From the cell containing the given text, extract its center point as (x, y) coordinate. 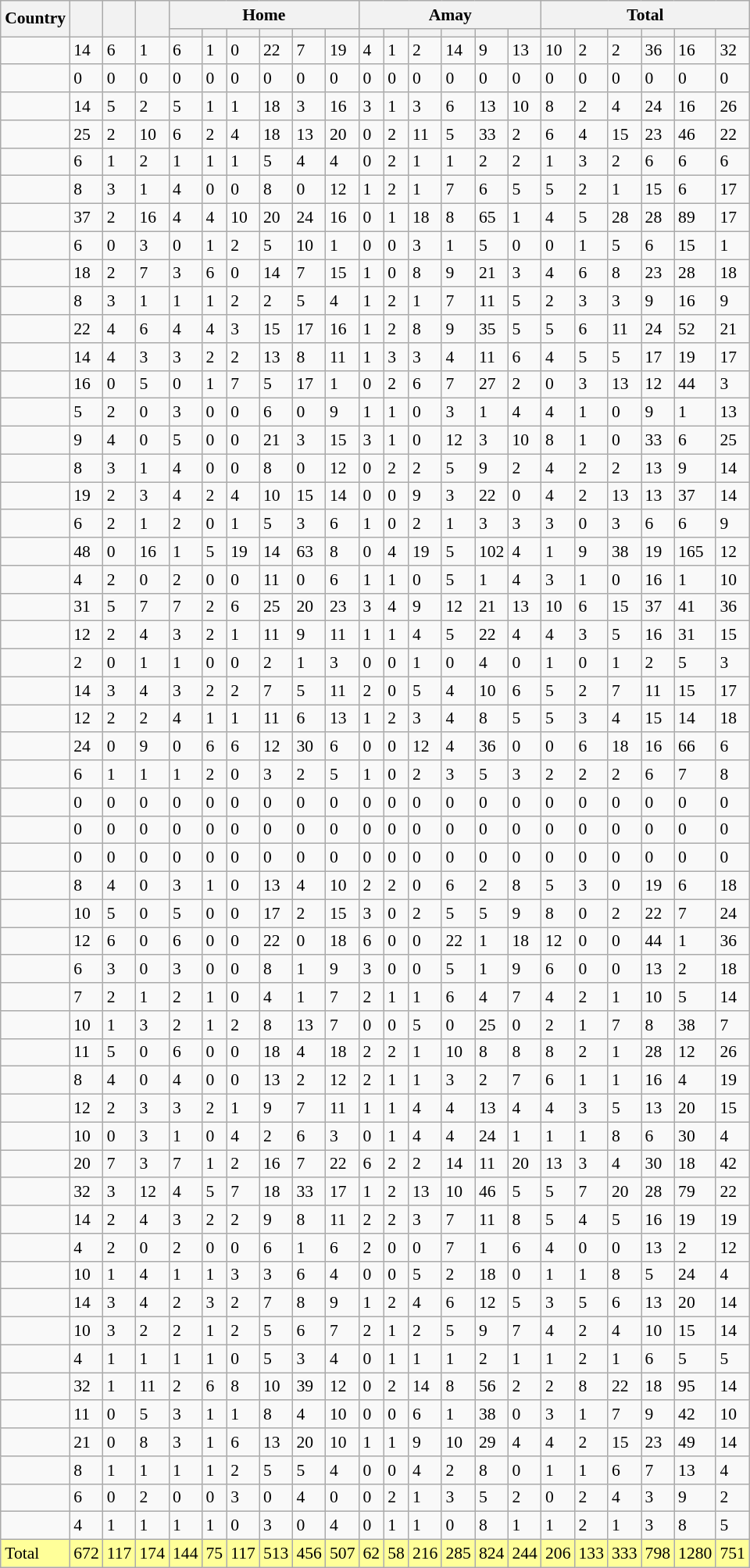
507 (342, 1554)
63 (309, 552)
56 (492, 1387)
58 (396, 1554)
102 (492, 552)
244 (525, 1554)
Home (264, 15)
206 (558, 1554)
285 (458, 1554)
144 (186, 1554)
216 (425, 1554)
333 (625, 1554)
79 (695, 1192)
62 (371, 1554)
41 (695, 607)
89 (695, 218)
29 (492, 1442)
48 (86, 552)
35 (492, 329)
133 (591, 1554)
65 (492, 218)
27 (492, 384)
52 (695, 329)
456 (309, 1554)
751 (733, 1554)
Country (35, 19)
513 (277, 1554)
798 (658, 1554)
66 (695, 747)
49 (695, 1442)
824 (492, 1554)
95 (695, 1387)
Amay (450, 15)
75 (215, 1554)
1280 (695, 1554)
39 (309, 1387)
672 (86, 1554)
174 (152, 1554)
165 (695, 552)
